Pinpoint the cell where the given text exists, returning its [X, Y] midpoint coordinate. 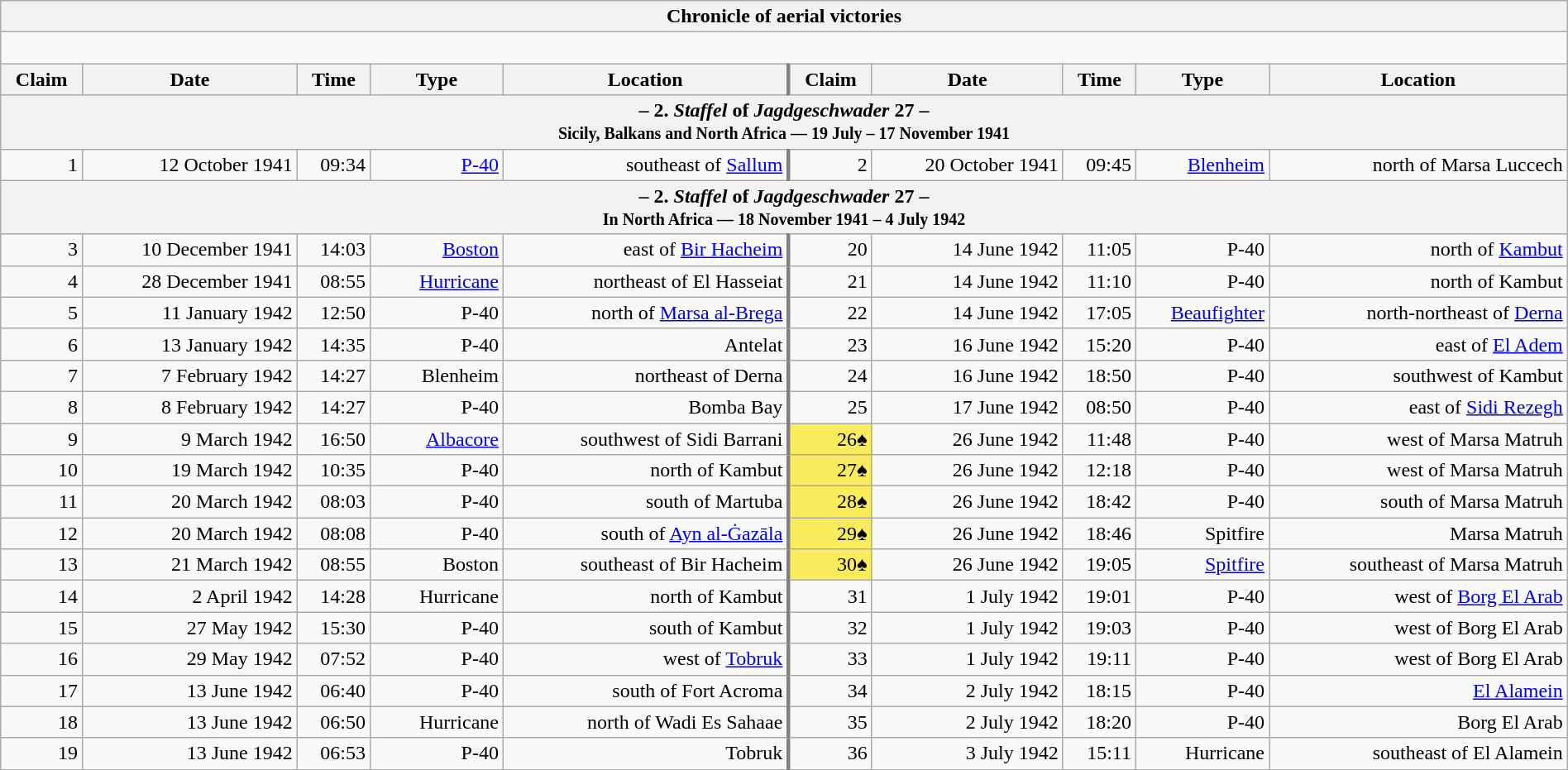
east of Sidi Rezegh [1419, 407]
23 [830, 344]
09:34 [333, 165]
17:05 [1099, 313]
southwest of Sidi Barrani [645, 439]
Antelat [645, 344]
3 July 1942 [968, 753]
12:50 [333, 313]
8 [41, 407]
14 [41, 596]
15:30 [333, 628]
Chronicle of aerial victories [784, 17]
southeast of El Alamein [1419, 753]
31 [830, 596]
13 January 1942 [190, 344]
northeast of Derna [645, 375]
12 October 1941 [190, 165]
11 [41, 502]
06:53 [333, 753]
north of Marsa al-Brega [645, 313]
17 June 1942 [968, 407]
10 [41, 471]
southeast of Sallum [645, 165]
southwest of Kambut [1419, 375]
35 [830, 722]
Albacore [437, 439]
12 [41, 533]
19 March 1942 [190, 471]
Tobruk [645, 753]
30♠ [830, 565]
26♠ [830, 439]
22 [830, 313]
34 [830, 691]
27♠ [830, 471]
06:50 [333, 722]
14:28 [333, 596]
– 2. Staffel of Jagdgeschwader 27 –In North Africa — 18 November 1941 – 4 July 1942 [784, 207]
east of Bir Hacheim [645, 250]
19:05 [1099, 565]
08:08 [333, 533]
1 [41, 165]
11:48 [1099, 439]
21 [830, 281]
18:46 [1099, 533]
09:45 [1099, 165]
18:42 [1099, 502]
16 [41, 659]
15:20 [1099, 344]
18:50 [1099, 375]
9 [41, 439]
20 October 1941 [968, 165]
south of Marsa Matruh [1419, 502]
south of Fort Acroma [645, 691]
28♠ [830, 502]
15:11 [1099, 753]
07:52 [333, 659]
19:01 [1099, 596]
19:11 [1099, 659]
21 March 1942 [190, 565]
El Alamein [1419, 691]
14:03 [333, 250]
10 December 1941 [190, 250]
south of Ayn al-Ġazāla [645, 533]
11:10 [1099, 281]
9 March 1942 [190, 439]
27 May 1942 [190, 628]
24 [830, 375]
18:15 [1099, 691]
north of Wadi Es Sahaae [645, 722]
– 2. Staffel of Jagdgeschwader 27 –Sicily, Balkans and North Africa — 19 July – 17 November 1941 [784, 122]
southeast of Marsa Matruh [1419, 565]
11 January 1942 [190, 313]
13 [41, 565]
29♠ [830, 533]
Bomba Bay [645, 407]
north of Marsa Luccech [1419, 165]
19:03 [1099, 628]
2 [830, 165]
2 April 1942 [190, 596]
18:20 [1099, 722]
12:18 [1099, 471]
south of Kambut [645, 628]
18 [41, 722]
Borg El Arab [1419, 722]
36 [830, 753]
08:50 [1099, 407]
11:05 [1099, 250]
south of Martuba [645, 502]
Beaufighter [1202, 313]
7 February 1942 [190, 375]
14:35 [333, 344]
north-northeast of Derna [1419, 313]
33 [830, 659]
Marsa Matruh [1419, 533]
8 February 1942 [190, 407]
32 [830, 628]
northeast of El Hasseiat [645, 281]
4 [41, 281]
17 [41, 691]
15 [41, 628]
southeast of Bir Hacheim [645, 565]
08:03 [333, 502]
3 [41, 250]
25 [830, 407]
29 May 1942 [190, 659]
6 [41, 344]
10:35 [333, 471]
19 [41, 753]
16:50 [333, 439]
28 December 1941 [190, 281]
7 [41, 375]
west of Tobruk [645, 659]
20 [830, 250]
5 [41, 313]
06:40 [333, 691]
east of El Adem [1419, 344]
